Return the (x, y) coordinate for the center point of the cell that contains the specified text.  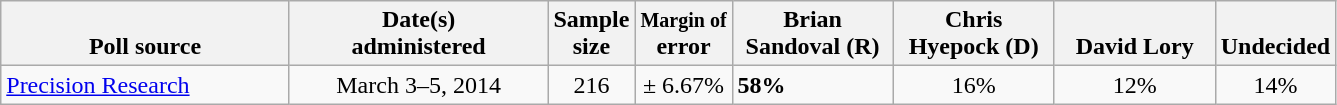
Poll source (146, 34)
Precision Research (146, 85)
14% (1275, 85)
216 (592, 85)
± 6.67% (684, 85)
Samplesize (592, 34)
Undecided (1275, 34)
BrianSandoval (R) (812, 34)
March 3–5, 2014 (418, 85)
12% (1134, 85)
ChrisHyepock (D) (974, 34)
David Lory (1134, 34)
58% (812, 85)
16% (974, 85)
Margin oferror (684, 34)
Date(s)administered (418, 34)
